Locate the cell with the specified text and output its (X, Y) center coordinate. 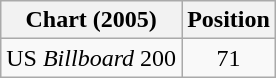
Position (229, 20)
US Billboard 200 (92, 58)
71 (229, 58)
Chart (2005) (92, 20)
